Search for the cell housing the specified text and yield its (X, Y) center coordinate. 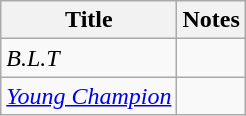
Notes (211, 20)
B.L.T (89, 58)
Young Champion (89, 96)
Title (89, 20)
